Determine the [x, y] coordinate at the center of the cell enclosing the given text.  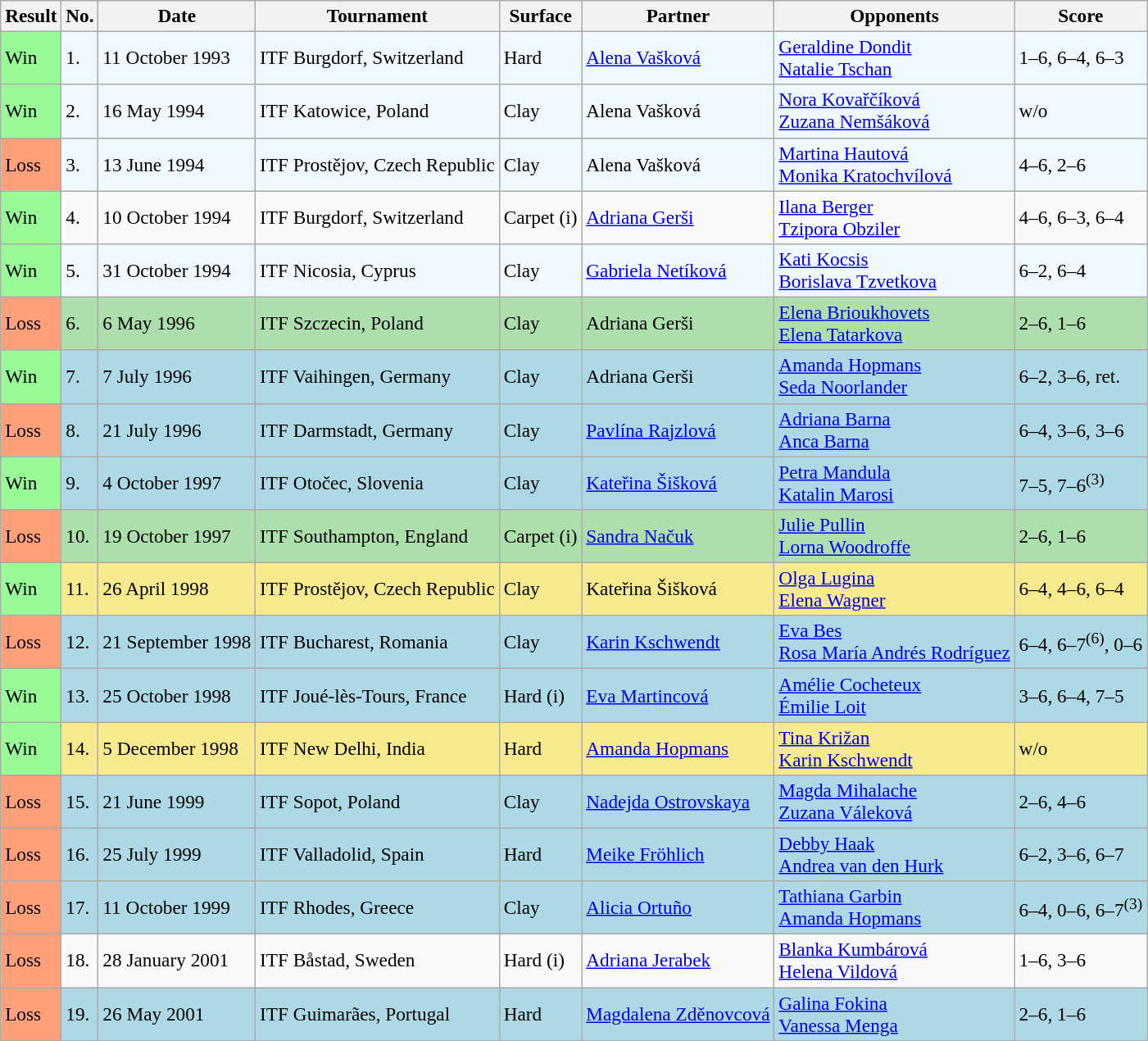
Date [177, 16]
11 October 1993 [177, 57]
26 May 2001 [177, 1013]
11. [80, 589]
Amanda Hopmans Seda Noorlander [895, 377]
Adriana Barna Anca Barna [895, 430]
11 October 1999 [177, 908]
6–4, 6–7(6), 0–6 [1080, 643]
Surface [541, 16]
Tournament [378, 16]
6. [80, 323]
7 July 1996 [177, 377]
13. [80, 695]
ITF Darmstadt, Germany [378, 430]
31 October 1994 [177, 270]
ITF Szczecin, Poland [378, 323]
Tina Križan Karin Kschwendt [895, 748]
Result [31, 16]
Petra Mandula Katalin Marosi [895, 482]
Ilana Berger Tzipora Obziler [895, 216]
Karin Kschwendt [678, 643]
Tathiana Garbin Amanda Hopmans [895, 908]
21 September 1998 [177, 643]
Amélie Cocheteux Émilie Loit [895, 695]
ITF Valladolid, Spain [378, 854]
6 May 1996 [177, 323]
Olga Lugina Elena Wagner [895, 589]
6–2, 3–6, 6–7 [1080, 854]
Elena Brioukhovets Elena Tatarkova [895, 323]
Martina Hautová Monika Kratochvílová [895, 164]
Sandra Načuk [678, 536]
Geraldine Dondit Natalie Tschan [895, 57]
ITF Nicosia, Cyprus [378, 270]
9. [80, 482]
2. [80, 111]
Partner [678, 16]
17. [80, 908]
6–2, 6–4 [1080, 270]
ITF Otočec, Slovenia [378, 482]
ITF Southampton, England [378, 536]
Gabriela Netíková [678, 270]
5. [80, 270]
ITF New Delhi, India [378, 748]
Pavlína Rajzlová [678, 430]
Nadejda Ostrovskaya [678, 802]
28 January 2001 [177, 961]
1–6, 6–4, 6–3 [1080, 57]
ITF Rhodes, Greece [378, 908]
4. [80, 216]
ITF Guimarães, Portugal [378, 1013]
1. [80, 57]
No. [80, 16]
ITF Vaihingen, Germany [378, 377]
ITF Katowice, Poland [378, 111]
Magdalena Zděnovcová [678, 1013]
Meike Fröhlich [678, 854]
19. [80, 1013]
21 June 1999 [177, 802]
Nora Kovařčíková Zuzana Nemšáková [895, 111]
25 October 1998 [177, 695]
15. [80, 802]
Blanka Kumbárová Helena Vildová [895, 961]
4–6, 6–3, 6–4 [1080, 216]
16. [80, 854]
18. [80, 961]
8. [80, 430]
14. [80, 748]
7–5, 7–6(3) [1080, 482]
6–2, 3–6, ret. [1080, 377]
4–6, 2–6 [1080, 164]
3–6, 6–4, 7–5 [1080, 695]
ITF Joué-lès-Tours, France [378, 695]
Score [1080, 16]
10. [80, 536]
26 April 1998 [177, 589]
10 October 1994 [177, 216]
Kati Kocsis Borislava Tzvetkova [895, 270]
6–4, 3–6, 3–6 [1080, 430]
Alicia Ortuño [678, 908]
Magda Mihalache Zuzana Váleková [895, 802]
16 May 1994 [177, 111]
ITF Bucharest, Romania [378, 643]
21 July 1996 [177, 430]
3. [80, 164]
25 July 1999 [177, 854]
Galina Fokina Vanessa Menga [895, 1013]
12. [80, 643]
Eva Bes Rosa María Andrés Rodríguez [895, 643]
13 June 1994 [177, 164]
5 December 1998 [177, 748]
4 October 1997 [177, 482]
6–4, 0–6, 6–7(3) [1080, 908]
7. [80, 377]
Julie Pullin Lorna Woodroffe [895, 536]
2–6, 4–6 [1080, 802]
Debby Haak Andrea van den Hurk [895, 854]
ITF Båstad, Sweden [378, 961]
Eva Martincová [678, 695]
Adriana Jerabek [678, 961]
1–6, 3–6 [1080, 961]
ITF Sopot, Poland [378, 802]
19 October 1997 [177, 536]
6–4, 4–6, 6–4 [1080, 589]
Amanda Hopmans [678, 748]
Opponents [895, 16]
